Locate the cell with the specified text and output its [x, y] center coordinate. 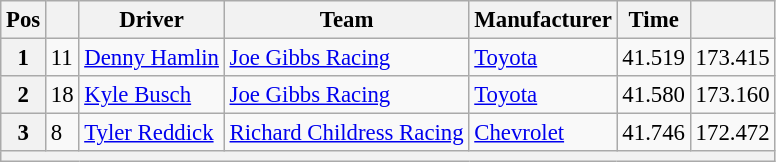
Tyler Reddick [152, 133]
172.472 [732, 133]
Team [346, 20]
1 [24, 58]
18 [62, 95]
41.519 [654, 58]
Chevrolet [543, 133]
8 [62, 133]
41.746 [654, 133]
Richard Childress Racing [346, 133]
41.580 [654, 95]
Pos [24, 20]
Time [654, 20]
173.160 [732, 95]
2 [24, 95]
173.415 [732, 58]
Kyle Busch [152, 95]
Driver [152, 20]
11 [62, 58]
Denny Hamlin [152, 58]
Manufacturer [543, 20]
3 [24, 133]
